Return the [X, Y] coordinate for the center point of the cell that contains the specified text.  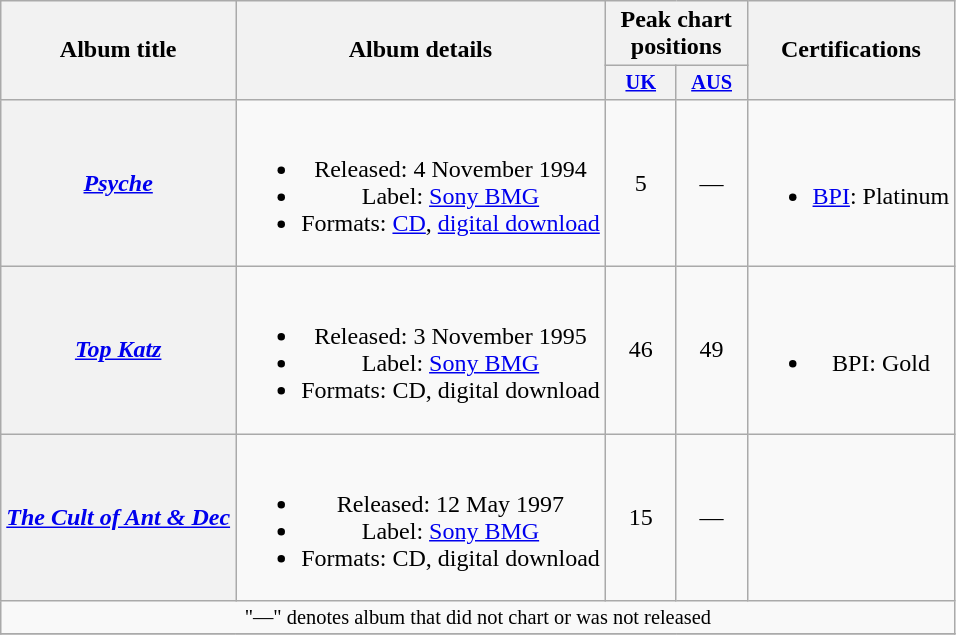
49 [712, 350]
Psyche [118, 182]
Released: 12 May 1997Label: Sony BMGFormats: CD, digital download [421, 518]
Released: 4 November 1994Label: Sony BMGFormats: CD, digital download [421, 182]
BPI: Gold [851, 350]
15 [640, 518]
The Cult of Ant & Dec [118, 518]
5 [640, 182]
46 [640, 350]
"—" denotes album that did not chart or was not released [478, 618]
Album title [118, 50]
Album details [421, 50]
UK [640, 83]
BPI: Platinum [851, 182]
Top Katz [118, 350]
AUS [712, 83]
Certifications [851, 50]
Released: 3 November 1995Label: Sony BMGFormats: CD, digital download [421, 350]
Peak chart positions [676, 34]
